Scan for the cell matching the given text and deliver its [x, y] coordinate at center. 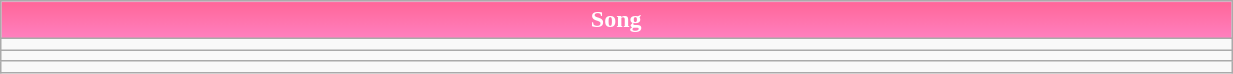
Song [616, 20]
